Search for the cell housing the specified text and yield its (x, y) center coordinate. 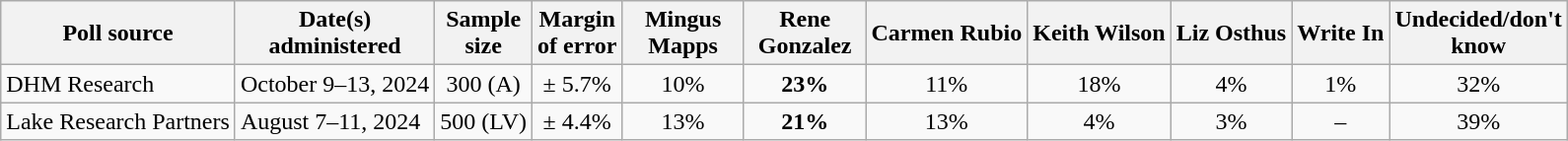
32% (1478, 84)
– (1341, 121)
23% (805, 84)
Liz Osthus (1231, 34)
Marginof error (578, 34)
3% (1231, 121)
1% (1341, 84)
Carmen Rubio (947, 34)
Mingus Mapps (683, 34)
August 7–11, 2024 (334, 121)
Date(s)administered (334, 34)
± 5.7% (578, 84)
300 (A) (483, 84)
10% (683, 84)
Write In (1341, 34)
± 4.4% (578, 121)
DHM Research (118, 84)
39% (1478, 121)
Poll source (118, 34)
Rene Gonzalez (805, 34)
October 9–13, 2024 (334, 84)
500 (LV) (483, 121)
Lake Research Partners (118, 121)
Keith Wilson (1100, 34)
18% (1100, 84)
Undecided/don't know (1478, 34)
Samplesize (483, 34)
21% (805, 121)
11% (947, 84)
